Extract the [x, y] coordinate from the center of the cell holding the provided text.  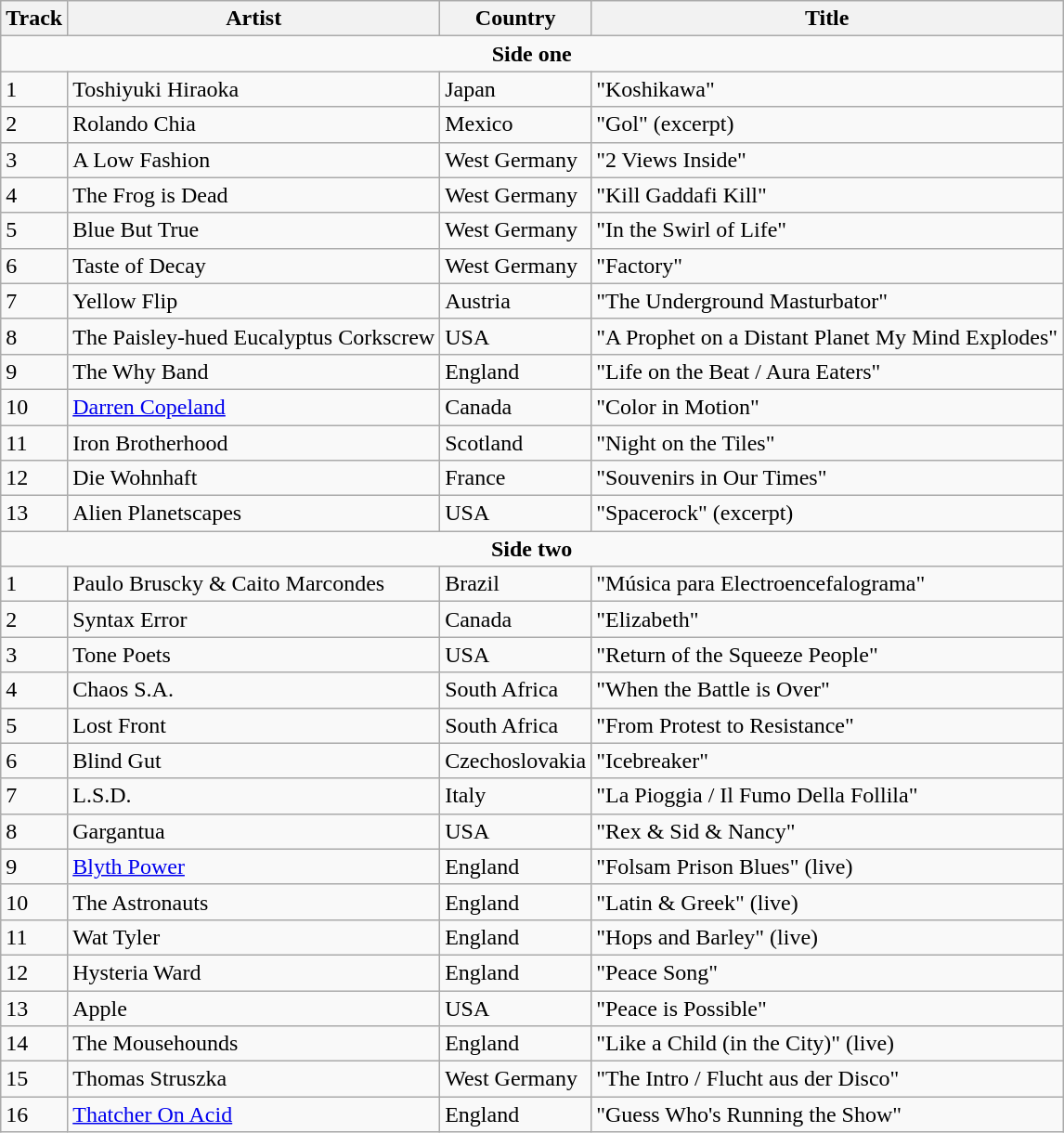
Mexico [516, 124]
Scotland [516, 443]
"When the Battle is Over" [827, 690]
Toshiyuki Hiraoka [254, 89]
Czechoslovakia [516, 761]
Hysteria Ward [254, 972]
Japan [516, 89]
Thatcher On Acid [254, 1114]
The Mousehounds [254, 1044]
"Spacerock" (excerpt) [827, 514]
"Peace Song" [827, 972]
Iron Brotherhood [254, 443]
Title [827, 19]
Syntax Error [254, 619]
Blyth Power [254, 866]
Alien Planetscapes [254, 514]
"Hops and Barley" (live) [827, 937]
Gargantua [254, 831]
"Return of the Squeeze People" [827, 655]
Side one [532, 54]
A Low Fashion [254, 160]
"Kill Gaddafi Kill" [827, 195]
Die Wohnhaft [254, 478]
"The Intro / Flucht aus der Disco" [827, 1079]
16 [34, 1114]
"2 Views Inside" [827, 160]
"Life on the Beat / Aura Eaters" [827, 371]
"In the Swirl of Life" [827, 230]
Italy [516, 796]
Paulo Bruscky & Caito Marcondes [254, 584]
"La Pioggia / Il Fumo Della Follila" [827, 796]
Wat Tyler [254, 937]
"Like a Child (in the City)" (live) [827, 1044]
L.S.D. [254, 796]
Artist [254, 19]
Thomas Struszka [254, 1079]
"Night on the Tiles" [827, 443]
The Why Band [254, 371]
Lost Front [254, 725]
"A Prophet on a Distant Planet My Mind Explodes" [827, 336]
Yellow Flip [254, 301]
Brazil [516, 584]
The Astronauts [254, 902]
"Folsam Prison Blues" (live) [827, 866]
Country [516, 19]
15 [34, 1079]
"Gol" (excerpt) [827, 124]
The Frog is Dead [254, 195]
"Souvenirs in Our Times" [827, 478]
Chaos S.A. [254, 690]
France [516, 478]
Tone Poets [254, 655]
"Koshikawa" [827, 89]
"Música para Electroencefalograma" [827, 584]
Rolando Chia [254, 124]
"Factory" [827, 266]
Apple [254, 1008]
"From Protest to Resistance" [827, 725]
Austria [516, 301]
Blind Gut [254, 761]
Side two [532, 549]
Blue But True [254, 230]
"Icebreaker" [827, 761]
"The Underground Masturbator" [827, 301]
"Peace is Possible" [827, 1008]
The Paisley-hued Eucalyptus Corkscrew [254, 336]
"Color in Motion" [827, 407]
"Elizabeth" [827, 619]
Darren Copeland [254, 407]
Track [34, 19]
Taste of Decay [254, 266]
"Rex & Sid & Nancy" [827, 831]
"Latin & Greek" (live) [827, 902]
14 [34, 1044]
"Guess Who's Running the Show" [827, 1114]
